From the cell containing the given text, extract its center point as [x, y] coordinate. 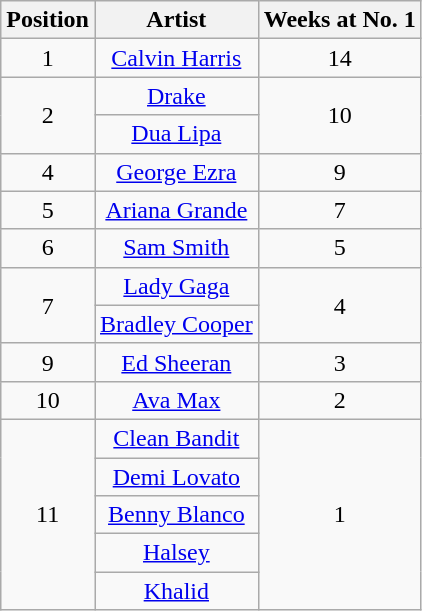
Ariana Grande [176, 210]
Demi Lovato [176, 477]
Benny Blanco [176, 515]
George Ezra [176, 172]
Bradley Cooper [176, 324]
14 [340, 58]
Weeks at No. 1 [340, 20]
11 [48, 514]
Position [48, 20]
Artist [176, 20]
Ed Sheeran [176, 362]
Ava Max [176, 400]
Lady Gaga [176, 286]
Sam Smith [176, 248]
Dua Lipa [176, 134]
Khalid [176, 591]
Calvin Harris [176, 58]
Halsey [176, 553]
6 [48, 248]
3 [340, 362]
Clean Bandit [176, 438]
Drake [176, 96]
